Detect which cell encompasses the target text, then output its [X, Y] center coordinate. 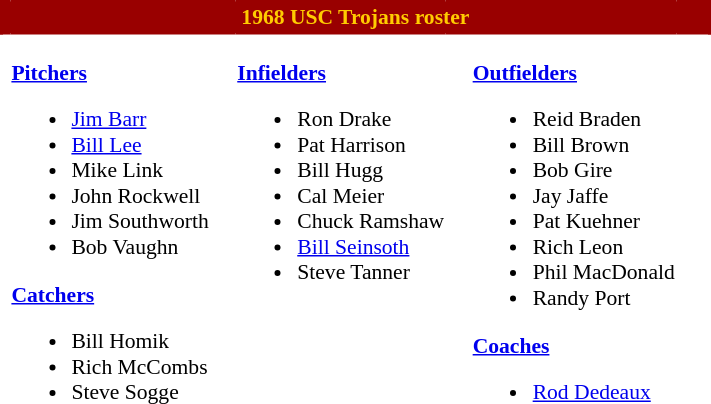
1968 USC Trojans roster [356, 18]
